Determine the [x, y] coordinate at the center of the cell enclosing the given text.  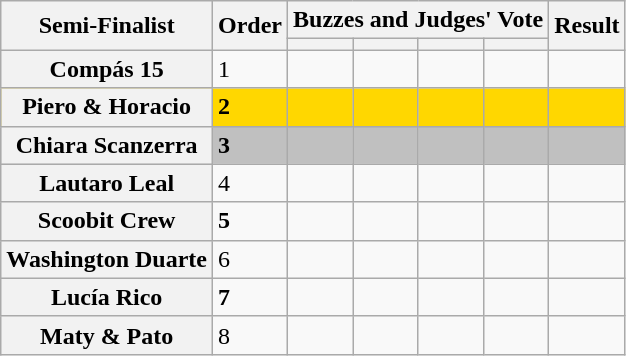
1 [250, 69]
Semi-Finalist [107, 26]
Piero & Horacio [107, 107]
Lautaro Leal [107, 183]
Maty & Pato [107, 335]
8 [250, 335]
Order [250, 26]
Compás 15 [107, 69]
2 [250, 107]
Washington Duarte [107, 259]
6 [250, 259]
Chiara Scanzerra [107, 145]
Lucía Rico [107, 297]
4 [250, 183]
Result [587, 26]
7 [250, 297]
Scoobit Crew [107, 221]
5 [250, 221]
3 [250, 145]
Buzzes and Judges' Vote [418, 20]
